Detect which cell encompasses the target text, then output its (X, Y) center coordinate. 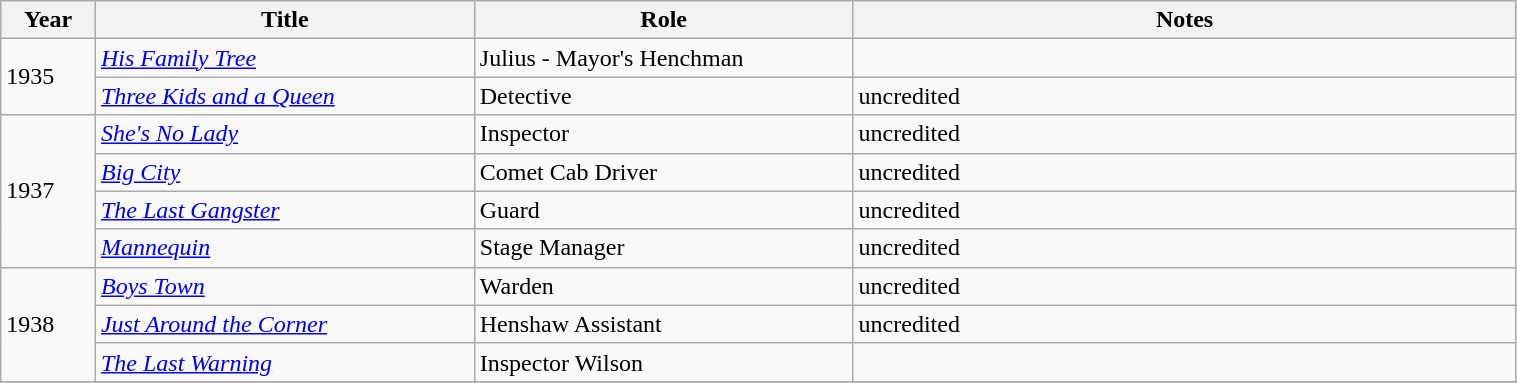
Notes (1184, 20)
Inspector (664, 134)
Warden (664, 286)
Three Kids and a Queen (284, 96)
Inspector Wilson (664, 362)
Stage Manager (664, 248)
Mannequin (284, 248)
Guard (664, 210)
Julius - Mayor's Henchman (664, 58)
Year (48, 20)
1938 (48, 324)
Big City (284, 172)
Boys Town (284, 286)
Comet Cab Driver (664, 172)
Just Around the Corner (284, 324)
Detective (664, 96)
Title (284, 20)
The Last Gangster (284, 210)
Henshaw Assistant (664, 324)
The Last Warning (284, 362)
Role (664, 20)
She's No Lady (284, 134)
1937 (48, 191)
1935 (48, 77)
His Family Tree (284, 58)
